Output the (x, y) coordinate of the center of the cell containing the given text.  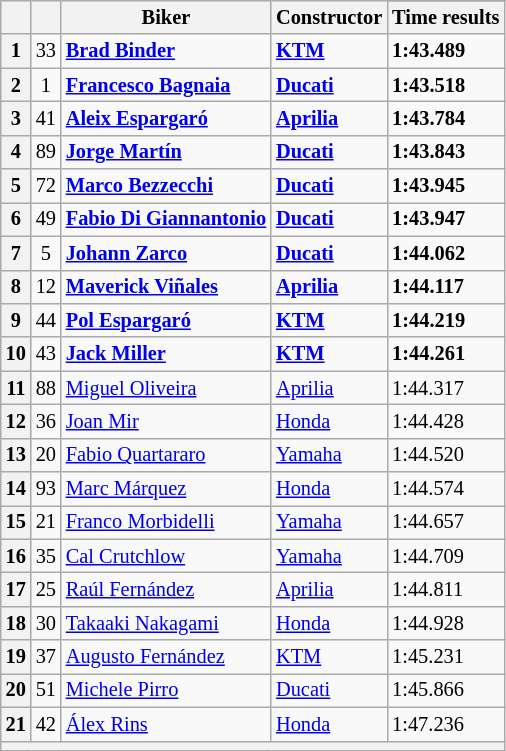
6 (16, 219)
17 (16, 589)
Aleix Espargaró (166, 118)
1:44.709 (446, 556)
Joan Mir (166, 421)
1:43.489 (446, 51)
Jack Miller (166, 354)
Miguel Oliveira (166, 388)
Franco Morbidelli (166, 522)
Michele Pirro (166, 690)
Takaaki Nakagami (166, 623)
1:44.428 (446, 421)
Raúl Fernández (166, 589)
Maverick Viñales (166, 287)
44 (46, 320)
1:44.117 (446, 287)
37 (46, 657)
1:43.947 (446, 219)
Marco Bezzecchi (166, 186)
Time results (446, 17)
Álex Rins (166, 724)
1:44.657 (446, 522)
51 (46, 690)
Brad Binder (166, 51)
Fabio Di Giannantonio (166, 219)
1:43.945 (446, 186)
49 (46, 219)
Francesco Bagnaia (166, 85)
19 (16, 657)
18 (16, 623)
4 (16, 152)
10 (16, 354)
Johann Zarco (166, 253)
1:44.574 (446, 489)
7 (16, 253)
33 (46, 51)
3 (16, 118)
Augusto Fernández (166, 657)
43 (46, 354)
35 (46, 556)
1:43.518 (446, 85)
8 (16, 287)
1:44.520 (446, 455)
42 (46, 724)
2 (16, 85)
36 (46, 421)
11 (16, 388)
Fabio Quartararo (166, 455)
14 (16, 489)
1:44.261 (446, 354)
Pol Espargaró (166, 320)
1:45.231 (446, 657)
9 (16, 320)
41 (46, 118)
1:47.236 (446, 724)
1:45.866 (446, 690)
30 (46, 623)
Cal Crutchlow (166, 556)
1:44.811 (446, 589)
Biker (166, 17)
93 (46, 489)
1:43.784 (446, 118)
1:44.219 (446, 320)
89 (46, 152)
1:44.317 (446, 388)
72 (46, 186)
Constructor (329, 17)
Marc Márquez (166, 489)
88 (46, 388)
1:43.843 (446, 152)
13 (16, 455)
1:44.928 (446, 623)
1:44.062 (446, 253)
Jorge Martín (166, 152)
15 (16, 522)
25 (46, 589)
16 (16, 556)
